Pinpoint the cell where the given text exists, returning its (x, y) midpoint coordinate. 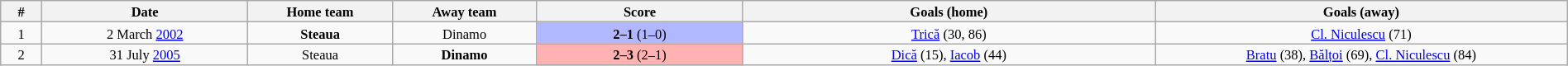
31 July 2005 (146, 54)
Trică (30, 86) (949, 33)
Cl. Niculescu (71) (1361, 33)
Date (146, 12)
2 March 2002 (146, 33)
1 (22, 33)
Score (640, 12)
Home team (320, 12)
2 (22, 54)
Away team (464, 12)
Bratu (38), Bălțoi (69), Cl. Niculescu (84) (1361, 54)
Dică (15), Iacob (44) (949, 54)
Goals (away) (1361, 12)
# (22, 12)
2–1 (1–0) (640, 33)
Goals (home) (949, 12)
2–3 (2–1) (640, 54)
